Return the (X, Y) coordinate for the center point of the cell that contains the specified text.  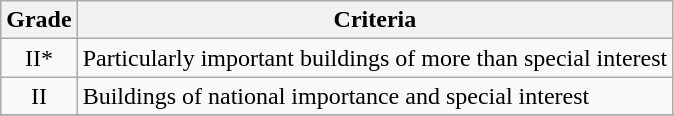
Grade (39, 20)
Particularly important buildings of more than special interest (375, 58)
II* (39, 58)
Criteria (375, 20)
Buildings of national importance and special interest (375, 96)
II (39, 96)
